From the cell containing the given text, extract its center point as (x, y) coordinate. 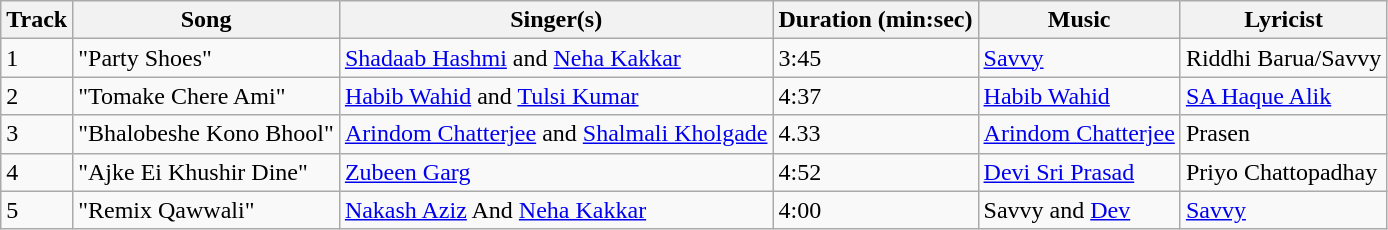
5 (37, 210)
4:37 (876, 96)
Arindom Chatterjee (1079, 134)
4 (37, 172)
"Party Shoes" (206, 58)
"Ajke Ei Khushir Dine" (206, 172)
SA Haque Alik (1283, 96)
Music (1079, 20)
Prasen (1283, 134)
3:45 (876, 58)
4:52 (876, 172)
Track (37, 20)
Nakash Aziz And Neha Kakkar (556, 210)
Riddhi Barua/Savvy (1283, 58)
2 (37, 96)
4.33 (876, 134)
"Tomake Chere Ami" (206, 96)
1 (37, 58)
4:00 (876, 210)
Singer(s) (556, 20)
"Remix Qawwali" (206, 210)
Song (206, 20)
3 (37, 134)
Priyo Chattopadhay (1283, 172)
Savvy and Dev (1079, 210)
Habib Wahid (1079, 96)
Arindom Chatterjee and Shalmali Kholgade (556, 134)
Duration (min:sec) (876, 20)
"Bhalobeshe Kono Bhool" (206, 134)
Habib Wahid and Tulsi Kumar (556, 96)
Zubeen Garg (556, 172)
Devi Sri Prasad (1079, 172)
Shadaab Hashmi and Neha Kakkar (556, 58)
Lyricist (1283, 20)
